Locate the cell with the specified text and output its [X, Y] center coordinate. 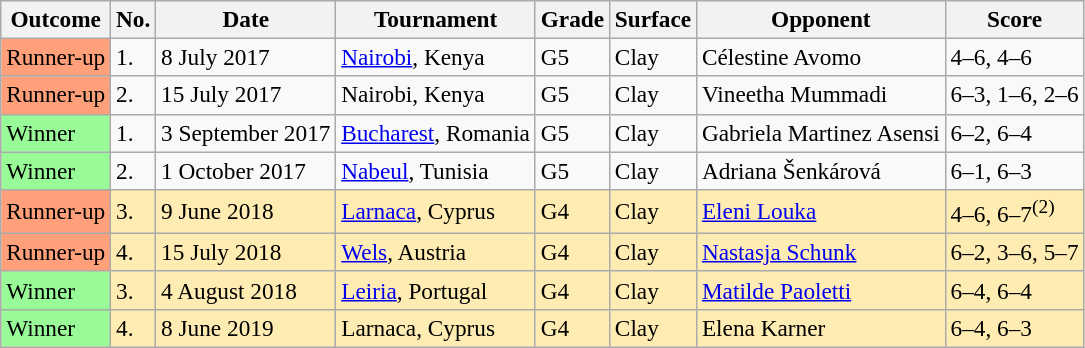
Opponent [822, 19]
15 July 2018 [246, 252]
Bucharest, Romania [436, 133]
Nabeul, Tunisia [436, 170]
8 July 2017 [246, 57]
Surface [652, 19]
Score [1014, 19]
4 August 2018 [246, 290]
Vineetha Mummadi [822, 95]
Célestine Avomo [822, 57]
Wels, Austria [436, 252]
4–6, 4–6 [1014, 57]
6–2, 6–4 [1014, 133]
Tournament [436, 19]
15 July 2017 [246, 95]
6–1, 6–3 [1014, 170]
3 September 2017 [246, 133]
Adriana Šenkárová [822, 170]
6–4, 6–3 [1014, 328]
Eleni Louka [822, 211]
6–2, 3–6, 5–7 [1014, 252]
Gabriela Martinez Asensi [822, 133]
Grade [572, 19]
Outcome [56, 19]
Leiria, Portugal [436, 290]
8 June 2019 [246, 328]
Matilde Paoletti [822, 290]
No. [134, 19]
6–4, 6–4 [1014, 290]
Date [246, 19]
9 June 2018 [246, 211]
Elena Karner [822, 328]
1 October 2017 [246, 170]
4–6, 6–7(2) [1014, 211]
Nastasja Schunk [822, 252]
6–3, 1–6, 2–6 [1014, 95]
